Capture the cell that displays the provided text and extract its (X, Y) central coordinate. 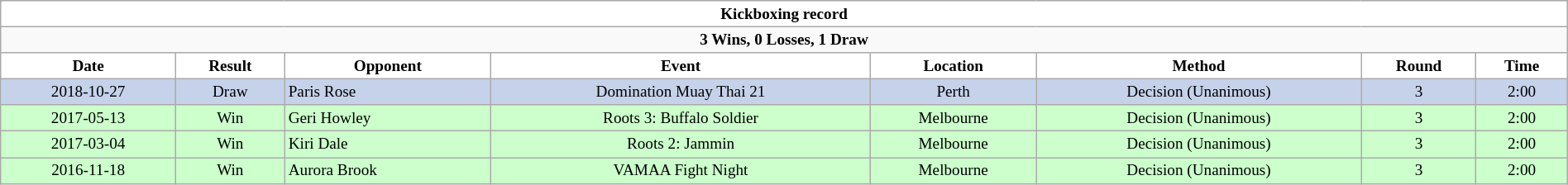
Kiri Dale (387, 145)
2017-05-13 (88, 118)
Aurora Brook (387, 170)
VAMAA Fight Night (681, 170)
Draw (230, 92)
Geri Howley (387, 118)
2017-03-04 (88, 145)
Kickboxing record (784, 14)
Time (1522, 66)
Method (1199, 66)
Opponent (387, 66)
2018-10-27 (88, 92)
Date (88, 66)
3 Wins, 0 Losses, 1 Draw (784, 40)
Location (954, 66)
Paris Rose (387, 92)
Roots 2: Jammin (681, 145)
Round (1419, 66)
Event (681, 66)
Domination Muay Thai 21 (681, 92)
Perth (954, 92)
Roots 3: Buffalo Soldier (681, 118)
Result (230, 66)
2016-11-18 (88, 170)
